For the text-containing cell, return its midpoint in [x, y] coordinate format. 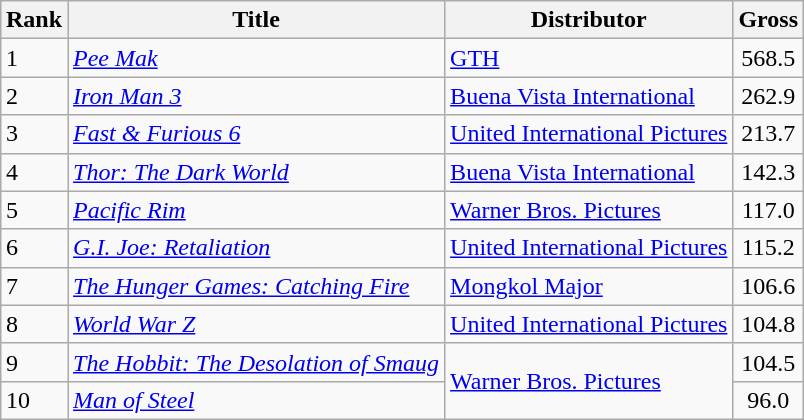
142.3 [768, 172]
262.9 [768, 96]
Distributor [589, 20]
Fast & Furious 6 [256, 134]
8 [34, 324]
Pacific Rim [256, 210]
1 [34, 58]
104.5 [768, 362]
6 [34, 248]
3 [34, 134]
213.7 [768, 134]
Pee Mak [256, 58]
4 [34, 172]
2 [34, 96]
Rank [34, 20]
106.6 [768, 286]
Mongkol Major [589, 286]
Title [256, 20]
Man of Steel [256, 400]
The Hobbit: The Desolation of Smaug [256, 362]
96.0 [768, 400]
World War Z [256, 324]
The Hunger Games: Catching Fire [256, 286]
117.0 [768, 210]
Iron Man 3 [256, 96]
GTH [589, 58]
Thor: The Dark World [256, 172]
568.5 [768, 58]
G.I. Joe: Retaliation [256, 248]
10 [34, 400]
Gross [768, 20]
115.2 [768, 248]
5 [34, 210]
7 [34, 286]
9 [34, 362]
104.8 [768, 324]
